Locate the cell with the specified text and output its (x, y) center coordinate. 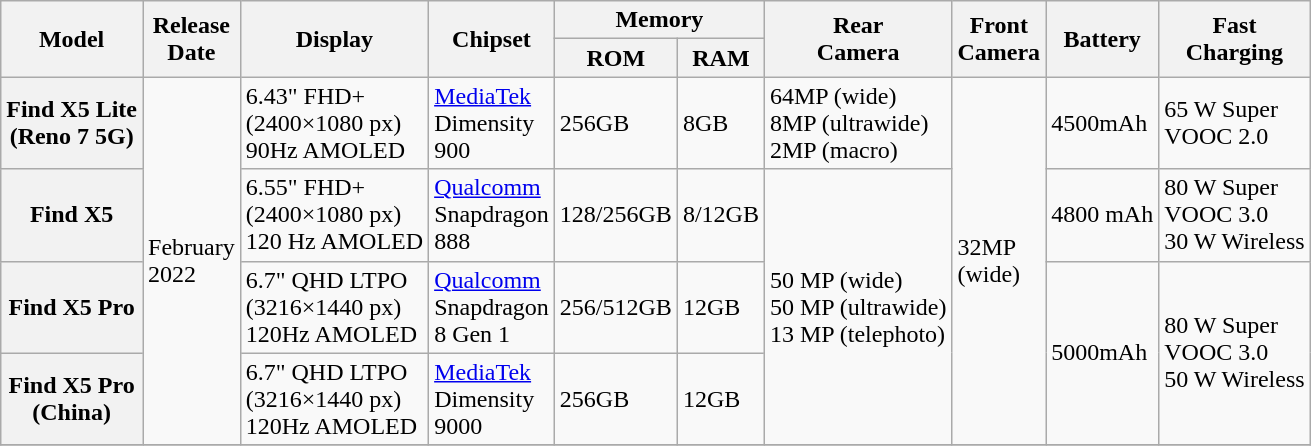
80 W Super VOOC 3.050 W Wireless (1234, 353)
8GB (720, 123)
4500mAh (1102, 123)
ROM (616, 58)
Find X5 Pro (72, 307)
6.55" FHD+ (2400×1080 px) 120 Hz AMOLED (334, 215)
Find X5 Pro(China) (72, 399)
128/256GB (616, 215)
256/512GB (616, 307)
5000mAh (1102, 353)
Qualcomm Snapdragon 8 Gen 1 (492, 307)
4800 mAh (1102, 215)
Chipset (492, 39)
Fast Charging (1234, 39)
Find X5 Lite (Reno 7 5G) (72, 123)
65 W SuperVOOC 2.0 (1234, 123)
80 W Super VOOC 3.030 W Wireless (1234, 215)
Front Camera (999, 39)
MediaTek Dimensity 9000 (492, 399)
64MP (wide) 8MP (ultrawide) 2MP (macro) (858, 123)
RAM (720, 58)
Battery (1102, 39)
February 2022 (191, 261)
Find X5 (72, 215)
Model (72, 39)
Rear Camera (858, 39)
50 MP (wide) 50 MP (ultrawide) 13 MP (telephoto) (858, 307)
Release Date (191, 39)
MediaTek Dimensity 900 (492, 123)
6.43" FHD+ (2400×1080 px) 90Hz AMOLED (334, 123)
32MP (wide) (999, 261)
Display (334, 39)
Memory (659, 20)
8/12GB (720, 215)
Qualcomm Snapdragon 888 (492, 215)
